Find where the given text appears and provide that cell's center as [X, Y] coordinate. 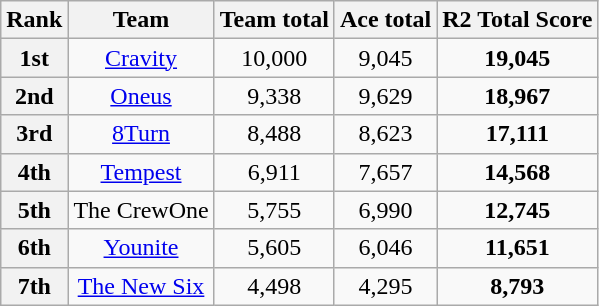
8Turn [141, 134]
7th [34, 286]
6,046 [385, 248]
18,967 [518, 96]
4,498 [274, 286]
Team [141, 20]
5th [34, 210]
17,111 [518, 134]
6,990 [385, 210]
9,629 [385, 96]
14,568 [518, 172]
Younite [141, 248]
9,045 [385, 58]
11,651 [518, 248]
6,911 [274, 172]
2nd [34, 96]
4th [34, 172]
10,000 [274, 58]
6th [34, 248]
7,657 [385, 172]
Ace total [385, 20]
Oneus [141, 96]
5,605 [274, 248]
R2 Total Score [518, 20]
1st [34, 58]
19,045 [518, 58]
8,488 [274, 134]
8,793 [518, 286]
9,338 [274, 96]
Tempest [141, 172]
The New Six [141, 286]
Cravity [141, 58]
Team total [274, 20]
4,295 [385, 286]
5,755 [274, 210]
3rd [34, 134]
12,745 [518, 210]
Rank [34, 20]
The CrewOne [141, 210]
8,623 [385, 134]
